Pinpoint the cell where the given text exists, returning its (X, Y) midpoint coordinate. 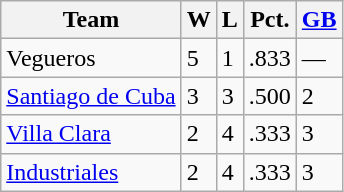
Pct. (270, 20)
Santiago de Cuba (91, 96)
Team (91, 20)
Vegueros (91, 58)
1 (230, 58)
L (230, 20)
GB (319, 20)
Villa Clara (91, 134)
W (198, 20)
Industriales (91, 172)
5 (198, 58)
.833 (270, 58)
— (319, 58)
.500 (270, 96)
